For the text-containing cell, return its midpoint in [x, y] coordinate format. 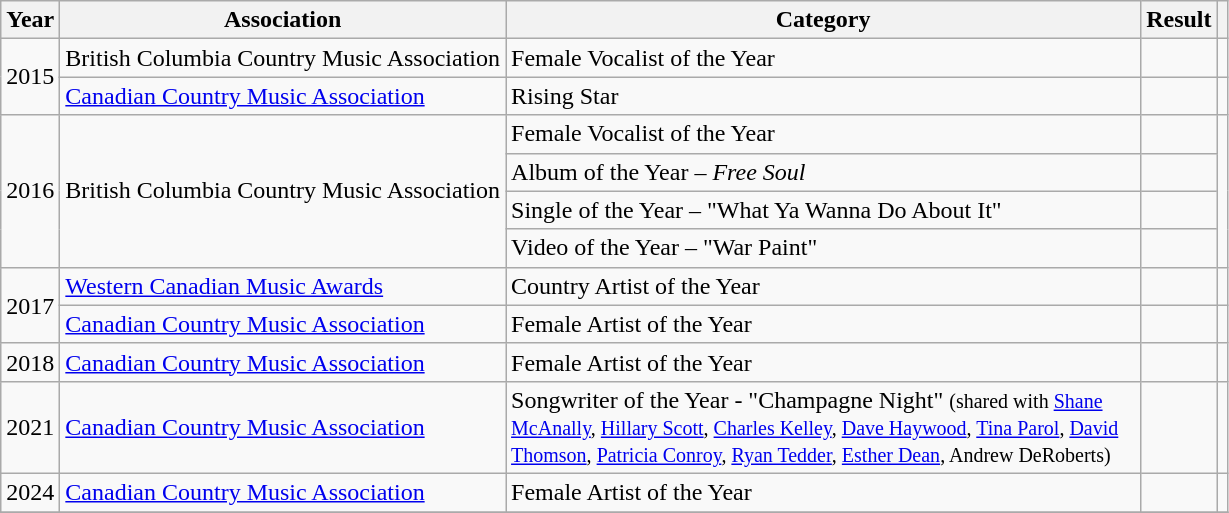
Country Artist of the Year [824, 286]
2024 [30, 492]
Rising Star [824, 96]
Western Canadian Music Awards [283, 286]
Category [824, 20]
Result [1179, 20]
2018 [30, 362]
Association [283, 20]
2016 [30, 191]
2021 [30, 427]
Year [30, 20]
2017 [30, 305]
Album of the Year – Free Soul [824, 172]
2015 [30, 77]
Video of the Year – "War Paint" [824, 248]
Single of the Year – "What Ya Wanna Do About It" [824, 210]
